From the cell containing the given text, extract its center point as [x, y] coordinate. 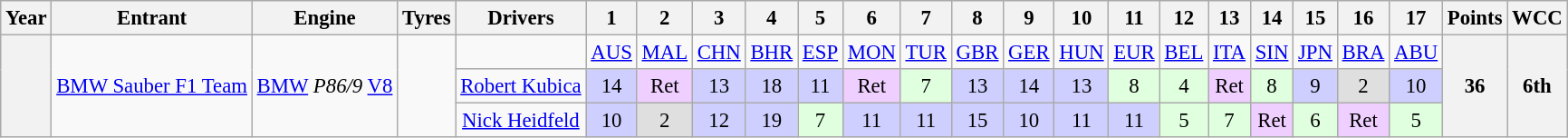
18 [772, 86]
1 [611, 18]
19 [772, 121]
Year [26, 18]
MON [871, 53]
Drivers [521, 18]
Engine [324, 18]
3 [719, 18]
EUR [1134, 53]
Nick Heidfeld [521, 121]
BMW Sauber F1 Team [152, 87]
16 [1362, 18]
Points [1475, 18]
GER [1029, 53]
36 [1475, 87]
JPN [1315, 53]
Robert Kubica [521, 86]
6th [1537, 87]
GBR [976, 53]
ESP [821, 53]
BRA [1362, 53]
WCC [1537, 18]
CHN [719, 53]
SIN [1272, 53]
BHR [772, 53]
BEL [1184, 53]
MAL [665, 53]
ABU [1417, 53]
Tyres [427, 18]
AUS [611, 53]
17 [1417, 18]
ITA [1230, 53]
HUN [1082, 53]
BMW P86/9 V8 [324, 87]
TUR [926, 53]
Entrant [152, 18]
